Search for the cell housing the specified text and yield its [X, Y] center coordinate. 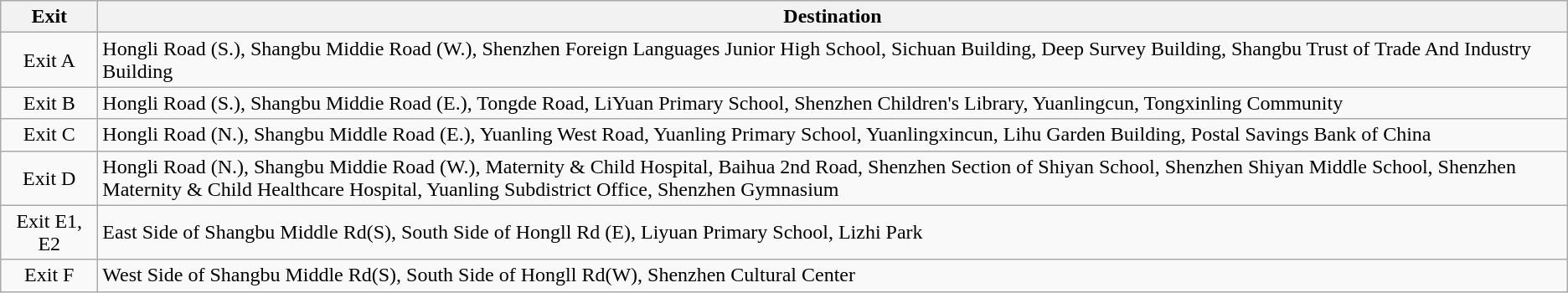
Hongli Road (S.), Shangbu Middie Road (E.), Tongde Road, LiYuan Primary School, Shenzhen Children's Library, Yuanlingcun, Tongxinling Community [833, 103]
Exit C [49, 135]
Exit D [49, 177]
Destination [833, 17]
Exit E1, E2 [49, 233]
West Side of Shangbu Middle Rd(S), South Side of Hongll Rd(W), Shenzhen Cultural Center [833, 275]
East Side of Shangbu Middle Rd(S), South Side of Hongll Rd (E), Liyuan Primary School, Lizhi Park [833, 233]
Exit A [49, 60]
Exit F [49, 275]
Exit B [49, 103]
Exit [49, 17]
